For the text-containing cell, return its midpoint in [x, y] coordinate format. 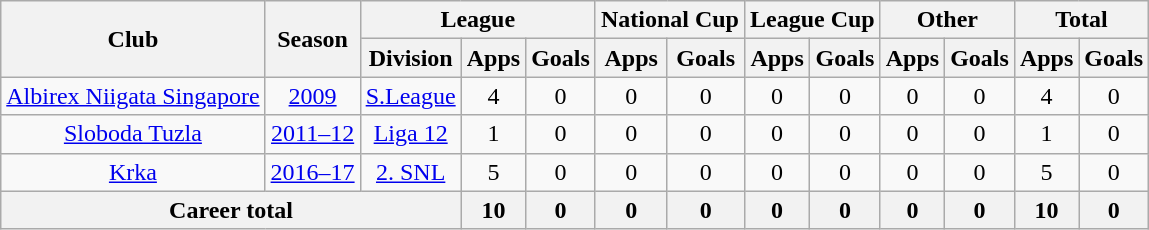
S.League [410, 96]
2009 [312, 96]
Krka [133, 172]
Club [133, 39]
National Cup [670, 20]
Career total [231, 210]
Liga 12 [410, 134]
Division [410, 58]
Total [1081, 20]
League [478, 20]
Sloboda Tuzla [133, 134]
Season [312, 39]
2. SNL [410, 172]
Albirex Niigata Singapore [133, 96]
2011–12 [312, 134]
2016–17 [312, 172]
League Cup [812, 20]
Other [947, 20]
